Locate the cell with the specified text and output its (x, y) center coordinate. 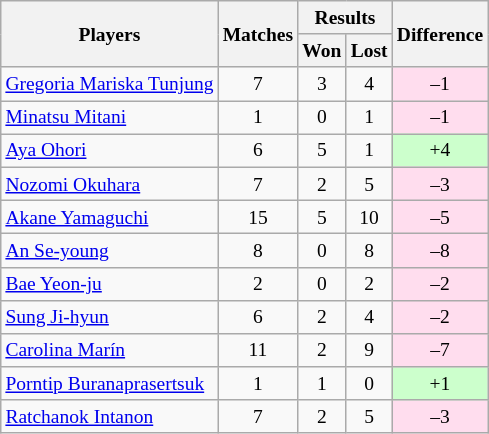
Minatsu Mitani (110, 118)
Results (345, 18)
9 (369, 350)
Difference (440, 34)
Aya Ohori (110, 150)
–5 (440, 216)
Gregoria Mariska Tunjung (110, 84)
+4 (440, 150)
Porntip Buranaprasertsuk (110, 384)
Sung Ji-hyun (110, 316)
Won (322, 50)
3 (322, 84)
–8 (440, 250)
+1 (440, 384)
Akane Yamaguchi (110, 216)
An Se-young (110, 250)
Players (110, 34)
Carolina Marín (110, 350)
Ratchanok Intanon (110, 416)
–7 (440, 350)
Bae Yeon-ju (110, 284)
Nozomi Okuhara (110, 184)
11 (258, 350)
Lost (369, 50)
10 (369, 216)
15 (258, 216)
Matches (258, 34)
